Output the (X, Y) coordinate of the center of the cell containing the given text.  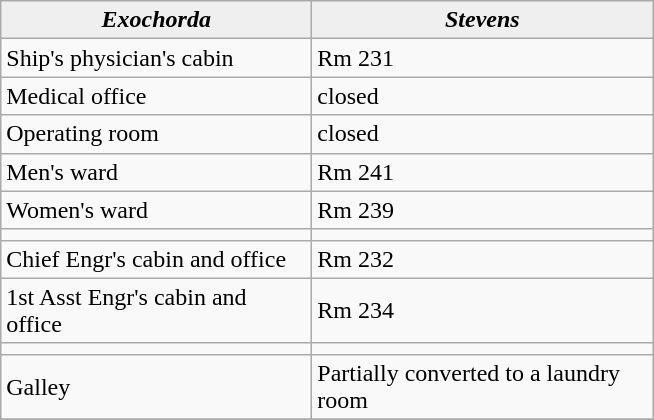
Women's ward (156, 210)
Chief Engr's cabin and office (156, 259)
Rm 232 (482, 259)
Rm 234 (482, 310)
Ship's physician's cabin (156, 58)
Medical office (156, 96)
Men's ward (156, 172)
Rm 231 (482, 58)
Stevens (482, 20)
Rm 239 (482, 210)
Operating room (156, 134)
Partially converted to a laundry room (482, 386)
Exochorda (156, 20)
Galley (156, 386)
Rm 241 (482, 172)
1st Asst Engr's cabin and office (156, 310)
